Identify which cell holds the provided text, then report its (X, Y) central coordinate. 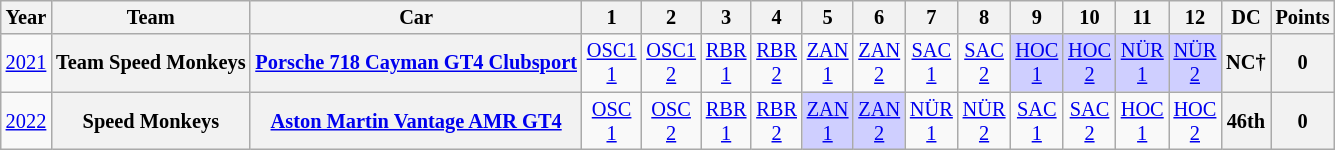
OSC12 (671, 63)
11 (1142, 17)
3 (726, 17)
Year (26, 17)
46th (1246, 121)
Aston Martin Vantage AMR GT4 (416, 121)
5 (828, 17)
DC (1246, 17)
6 (879, 17)
Car (416, 17)
Team (150, 17)
10 (1090, 17)
Speed Monkeys (150, 121)
4 (776, 17)
Points (1303, 17)
Team Speed Monkeys (150, 63)
OSC1 (612, 121)
2021 (26, 63)
Porsche 718 Cayman GT4 Clubsport (416, 63)
12 (1196, 17)
7 (932, 17)
2022 (26, 121)
NC† (1246, 63)
9 (1036, 17)
OSC2 (671, 121)
2 (671, 17)
1 (612, 17)
8 (984, 17)
OSC11 (612, 63)
